Detect which cell encompasses the target text, then output its [x, y] center coordinate. 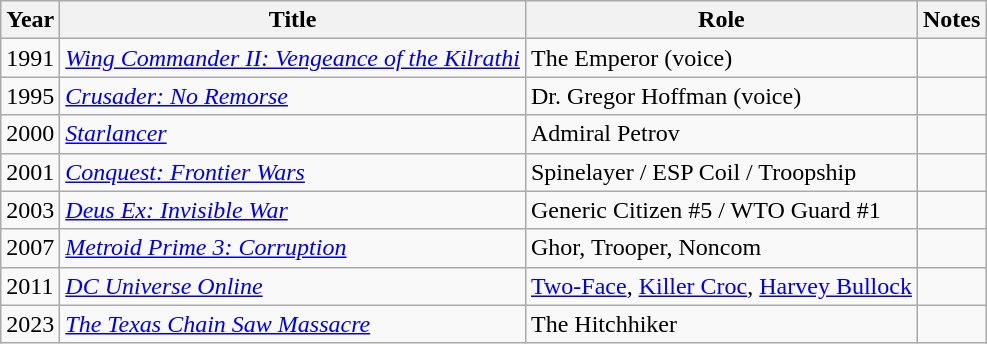
Ghor, Trooper, Noncom [721, 248]
2023 [30, 324]
Year [30, 20]
1991 [30, 58]
Title [293, 20]
Notes [951, 20]
The Texas Chain Saw Massacre [293, 324]
Wing Commander II: Vengeance of the Kilrathi [293, 58]
Deus Ex: Invisible War [293, 210]
Conquest: Frontier Wars [293, 172]
Crusader: No Remorse [293, 96]
The Hitchhiker [721, 324]
2003 [30, 210]
2011 [30, 286]
DC Universe Online [293, 286]
Two-Face, Killer Croc, Harvey Bullock [721, 286]
Spinelayer / ESP Coil / Troopship [721, 172]
Generic Citizen #5 / WTO Guard #1 [721, 210]
Starlancer [293, 134]
2000 [30, 134]
Admiral Petrov [721, 134]
Dr. Gregor Hoffman (voice) [721, 96]
1995 [30, 96]
2001 [30, 172]
Metroid Prime 3: Corruption [293, 248]
Role [721, 20]
The Emperor (voice) [721, 58]
2007 [30, 248]
